Output the (X, Y) coordinate of the center of the cell containing the given text.  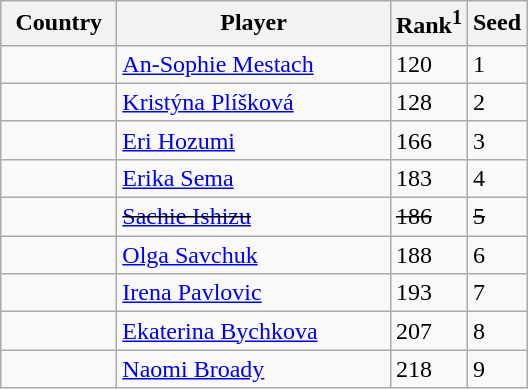
Player (254, 24)
6 (496, 255)
7 (496, 293)
183 (428, 178)
3 (496, 140)
Olga Savchuk (254, 255)
Seed (496, 24)
207 (428, 331)
Erika Sema (254, 178)
8 (496, 331)
Ekaterina Bychkova (254, 331)
128 (428, 102)
Sachie Ishizu (254, 217)
Country (59, 24)
Rank1 (428, 24)
218 (428, 369)
166 (428, 140)
188 (428, 255)
4 (496, 178)
193 (428, 293)
Kristýna Plíšková (254, 102)
120 (428, 64)
An-Sophie Mestach (254, 64)
Naomi Broady (254, 369)
9 (496, 369)
2 (496, 102)
5 (496, 217)
1 (496, 64)
Eri Hozumi (254, 140)
186 (428, 217)
Irena Pavlovic (254, 293)
